Detect which cell encompasses the target text, then output its [x, y] center coordinate. 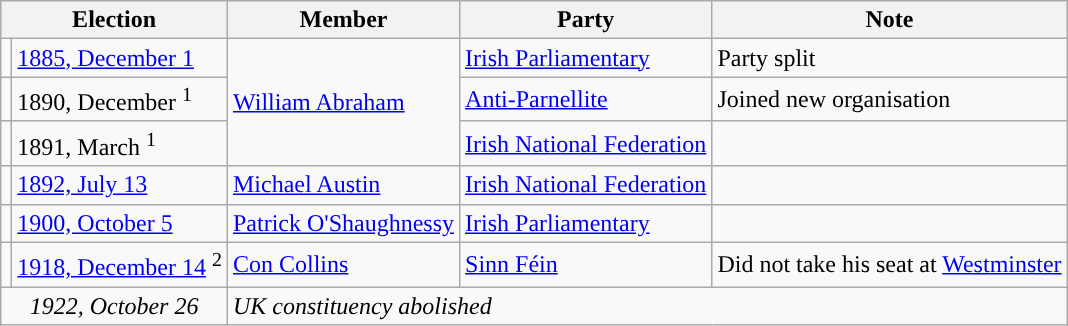
Did not take his seat at Westminster [890, 264]
Party split [890, 58]
Joined new organisation [890, 100]
Michael Austin [343, 185]
UK constituency abolished [647, 306]
1890, December 1 [120, 100]
1900, October 5 [120, 223]
Con Collins [343, 264]
1918, December 14 2 [120, 264]
Patrick O'Shaughnessy [343, 223]
1892, July 13 [120, 185]
Member [343, 20]
Sinn Féin [586, 264]
Anti-Parnellite [586, 100]
1885, December 1 [120, 58]
1891, March 1 [120, 144]
1922, October 26 [114, 306]
Note [890, 20]
Party [586, 20]
William Abraham [343, 102]
Election [114, 20]
